Provide the (x, y) coordinate of the cell's center where the given text is located.  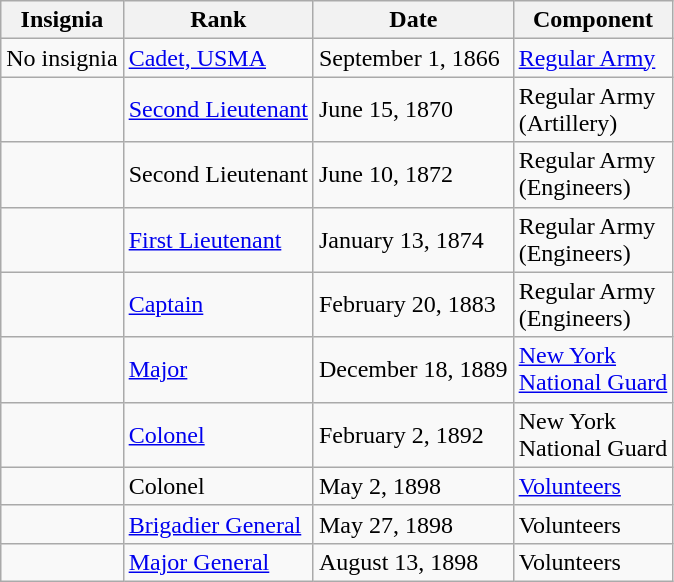
Rank (218, 20)
Insignia (62, 20)
Component (593, 20)
January 13, 1874 (413, 240)
August 13, 1898 (413, 562)
Regular Army (593, 58)
Brigadier General (218, 524)
May 27, 1898 (413, 524)
February 2, 1892 (413, 434)
Major General (218, 562)
Major (218, 370)
December 18, 1889 (413, 370)
Regular Army(Artillery) (593, 110)
Cadet, USMA (218, 58)
No insignia (62, 58)
June 10, 1872 (413, 174)
June 15, 1870 (413, 110)
First Lieutenant (218, 240)
September 1, 1866 (413, 58)
February 20, 1883 (413, 304)
Captain (218, 304)
Date (413, 20)
May 2, 1898 (413, 486)
